Search for the cell housing the specified text and yield its (x, y) center coordinate. 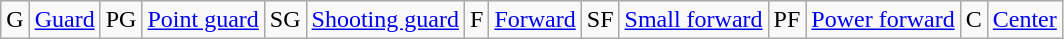
Point guard (203, 20)
C (974, 20)
Guard (64, 20)
Forward (535, 20)
PF (787, 20)
F (476, 20)
G (15, 20)
SG (285, 20)
Small forward (694, 20)
PG (121, 20)
SF (600, 20)
Power forward (883, 20)
Center (1024, 20)
Shooting guard (385, 20)
